Capture the cell that displays the provided text and extract its (x, y) central coordinate. 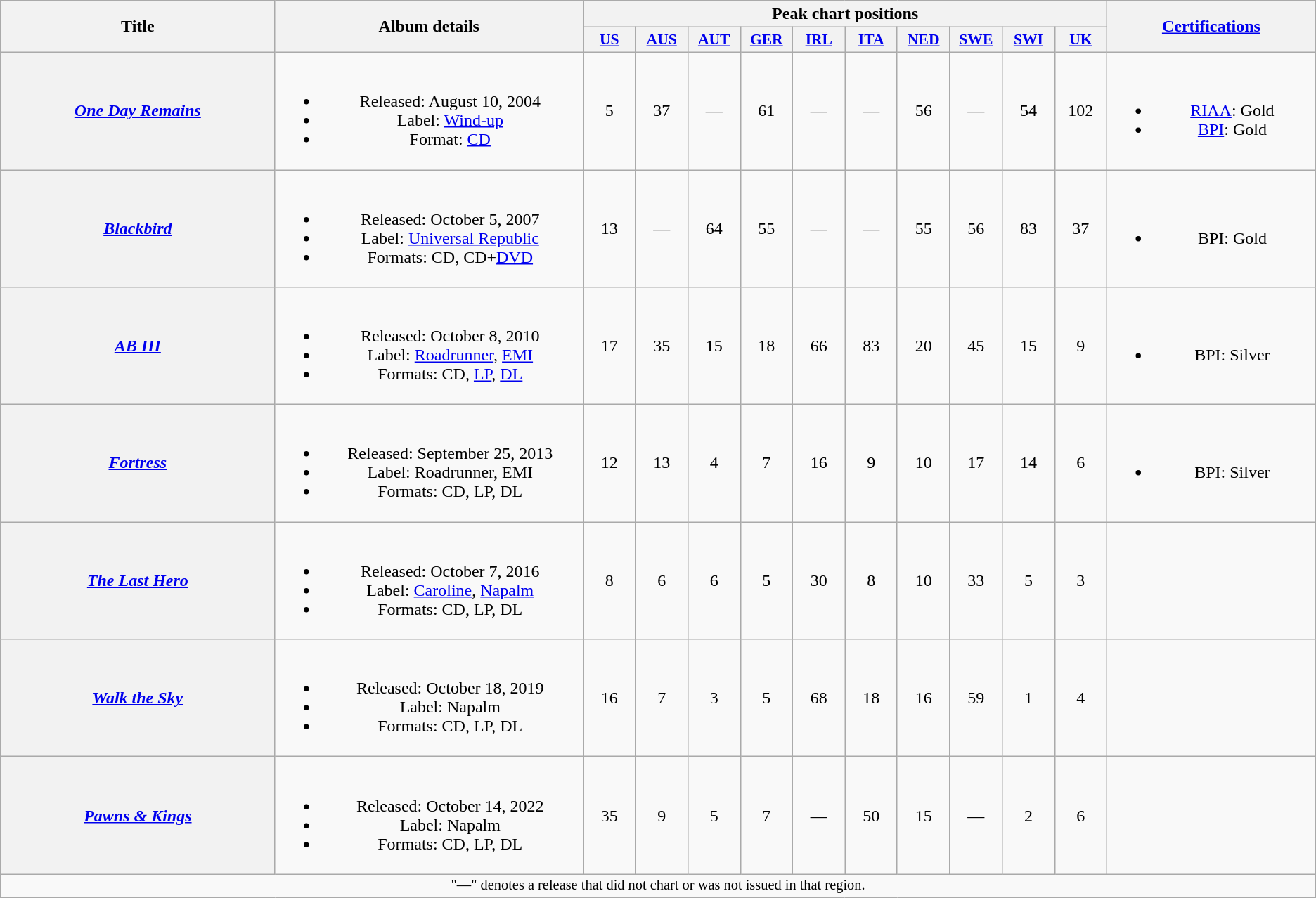
Released: October 7, 2016Label: Caroline, NapalmFormats: CD, LP, DL (429, 580)
2 (1029, 815)
30 (819, 580)
59 (976, 698)
Pawns & Kings (138, 815)
GER (766, 40)
Released: September 25, 2013Label: Roadrunner, EMIFormats: CD, LP, DL (429, 464)
US (609, 40)
102 (1080, 111)
One Day Remains (138, 111)
SWE (976, 40)
45 (976, 346)
68 (819, 698)
14 (1029, 464)
Released: August 10, 2004Label: Wind-upFormat: CD (429, 111)
NED (924, 40)
61 (766, 111)
AB III (138, 346)
Fortress (138, 464)
Title (138, 27)
Released: October 8, 2010Label: Roadrunner, EMIFormats: CD, LP, DL (429, 346)
AUT (714, 40)
IRL (819, 40)
Released: October 5, 2007Label: Universal RepublicFormats: CD, CD+DVD (429, 229)
50 (871, 815)
64 (714, 229)
AUS (662, 40)
The Last Hero (138, 580)
"—" denotes a release that did not chart or was not issued in that region. (658, 886)
Released: October 14, 2022Label: NapalmFormats: CD, LP, DL (429, 815)
Album details (429, 27)
Peak chart positions (845, 14)
Certifications (1212, 27)
SWI (1029, 40)
ITA (871, 40)
UK (1080, 40)
Blackbird (138, 229)
Walk the Sky (138, 698)
12 (609, 464)
66 (819, 346)
33 (976, 580)
RIAA: GoldBPI: Gold (1212, 111)
20 (924, 346)
Released: October 18, 2019Label: NapalmFormats: CD, LP, DL (429, 698)
54 (1029, 111)
1 (1029, 698)
BPI: Gold (1212, 229)
